Find where the given text appears and provide that cell's center as [x, y] coordinate. 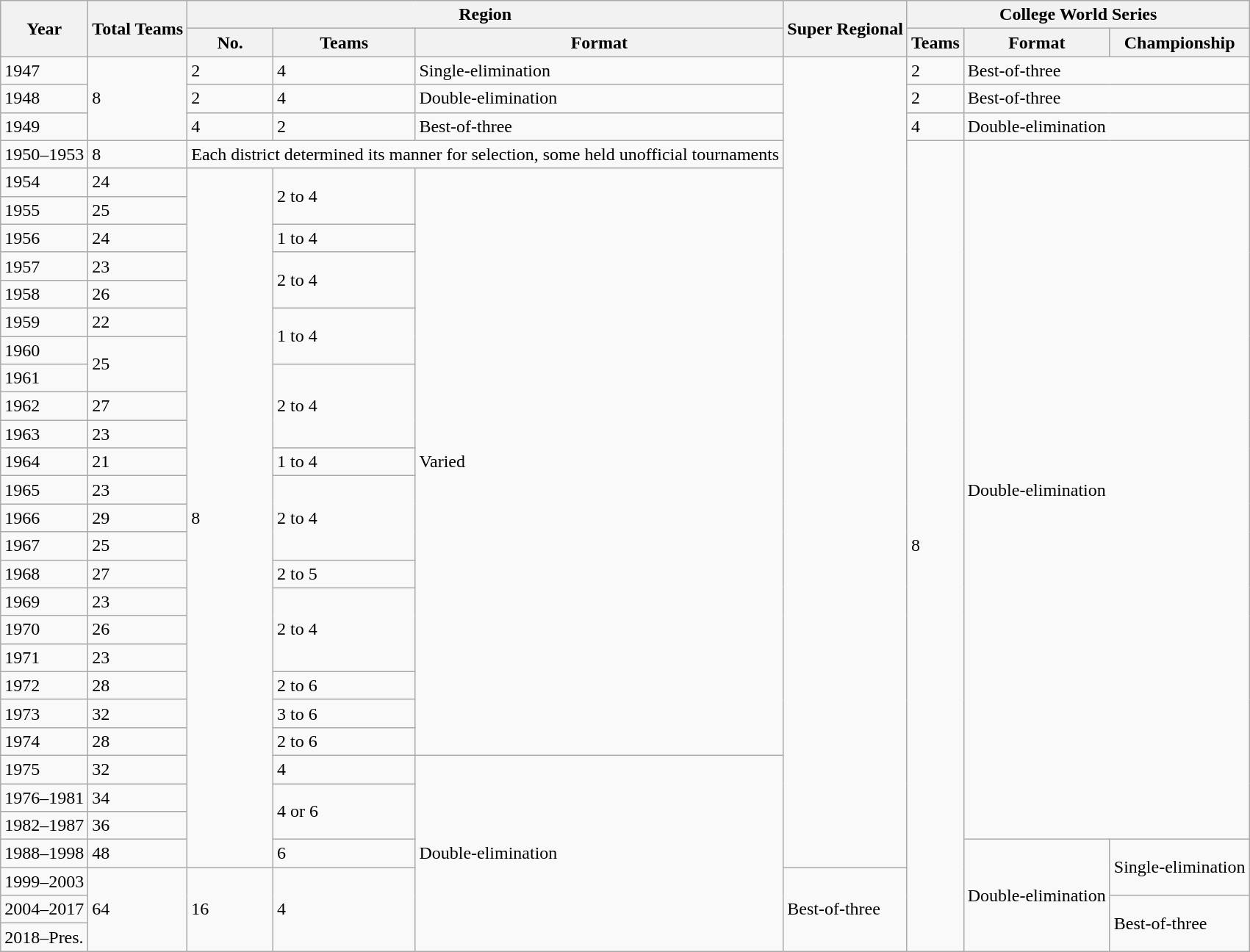
6 [344, 854]
34 [138, 797]
1956 [44, 238]
1982–1987 [44, 826]
1970 [44, 630]
Each district determined its manner for selection, some held unofficial tournaments [485, 154]
Region [485, 15]
64 [138, 909]
1999–2003 [44, 881]
3 to 6 [344, 713]
4 or 6 [344, 811]
Varied [600, 461]
2004–2017 [44, 909]
1975 [44, 769]
1988–1998 [44, 854]
1974 [44, 741]
1947 [44, 71]
1976–1981 [44, 797]
1963 [44, 434]
1969 [44, 602]
1971 [44, 657]
1961 [44, 378]
29 [138, 518]
1967 [44, 546]
Championship [1179, 43]
16 [231, 909]
Total Teams [138, 29]
1959 [44, 322]
1968 [44, 574]
College World Series [1078, 15]
2 to 5 [344, 574]
21 [138, 462]
1972 [44, 685]
22 [138, 322]
1958 [44, 294]
1965 [44, 490]
Super Regional [845, 29]
1957 [44, 266]
1973 [44, 713]
Year [44, 29]
1950–1953 [44, 154]
No. [231, 43]
1949 [44, 126]
2018–Pres. [44, 937]
1955 [44, 210]
1954 [44, 182]
1964 [44, 462]
1960 [44, 350]
1948 [44, 98]
1962 [44, 406]
48 [138, 854]
1966 [44, 518]
36 [138, 826]
